Capture the cell that displays the provided text and extract its (x, y) central coordinate. 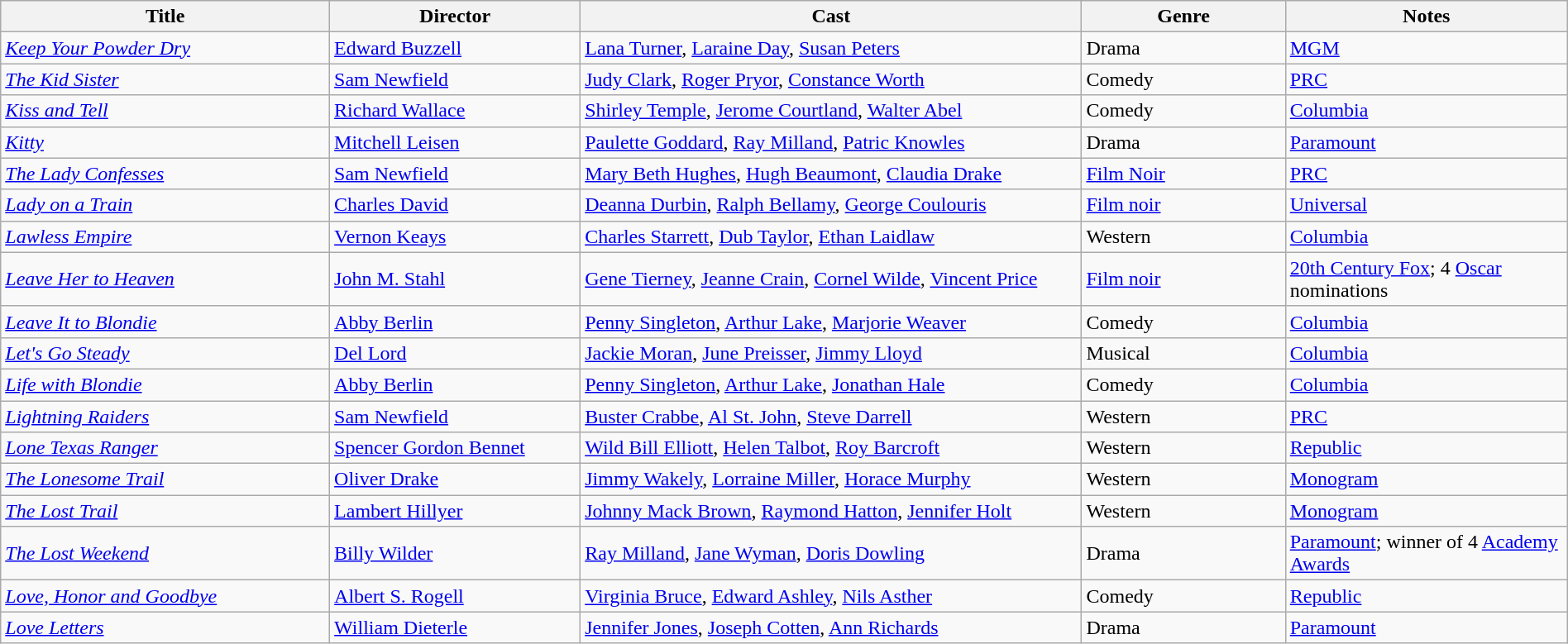
Leave It to Blondie (165, 322)
Jackie Moran, June Preisser, Jimmy Lloyd (831, 353)
William Dieterle (455, 627)
The Lady Confesses (165, 174)
Director (455, 17)
Life with Blondie (165, 384)
Lone Texas Ranger (165, 448)
Universal (1426, 205)
Mary Beth Hughes, Hugh Beaumont, Claudia Drake (831, 174)
Lana Turner, Laraine Day, Susan Peters (831, 48)
Lightning Raiders (165, 416)
Penny Singleton, Arthur Lake, Jonathan Hale (831, 384)
Spencer Gordon Bennet (455, 448)
Virginia Bruce, Edward Ashley, Nils Asther (831, 596)
Paulette Goddard, Ray Milland, Patric Knowles (831, 142)
Kiss and Tell (165, 111)
John M. Stahl (455, 279)
Lawless Empire (165, 236)
Ray Milland, Jane Wyman, Doris Dowling (831, 554)
Genre (1183, 17)
Paramount; winner of 4 Academy Awards (1426, 554)
Let's Go Steady (165, 353)
Wild Bill Elliott, Helen Talbot, Roy Barcroft (831, 448)
Oliver Drake (455, 479)
Lambert Hillyer (455, 511)
20th Century Fox; 4 Oscar nominations (1426, 279)
The Lost Trail (165, 511)
Judy Clark, Roger Pryor, Constance Worth (831, 79)
Lady on a Train (165, 205)
Cast (831, 17)
Buster Crabbe, Al St. John, Steve Darrell (831, 416)
MGM (1426, 48)
Deanna Durbin, Ralph Bellamy, George Coulouris (831, 205)
Penny Singleton, Arthur Lake, Marjorie Weaver (831, 322)
Notes (1426, 17)
Charles Starrett, Dub Taylor, Ethan Laidlaw (831, 236)
Shirley Temple, Jerome Courtland, Walter Abel (831, 111)
Love Letters (165, 627)
Leave Her to Heaven (165, 279)
Title (165, 17)
The Kid Sister (165, 79)
Jennifer Jones, Joseph Cotten, Ann Richards (831, 627)
Vernon Keays (455, 236)
The Lost Weekend (165, 554)
Kitty (165, 142)
Jimmy Wakely, Lorraine Miller, Horace Murphy (831, 479)
The Lonesome Trail (165, 479)
Mitchell Leisen (455, 142)
Gene Tierney, Jeanne Crain, Cornel Wilde, Vincent Price (831, 279)
Richard Wallace (455, 111)
Love, Honor and Goodbye (165, 596)
Del Lord (455, 353)
Johnny Mack Brown, Raymond Hatton, Jennifer Holt (831, 511)
Billy Wilder (455, 554)
Charles David (455, 205)
Keep Your Powder Dry (165, 48)
Film Noir (1183, 174)
Albert S. Rogell (455, 596)
Musical (1183, 353)
Edward Buzzell (455, 48)
